Pinpoint the cell where the given text exists, returning its (X, Y) midpoint coordinate. 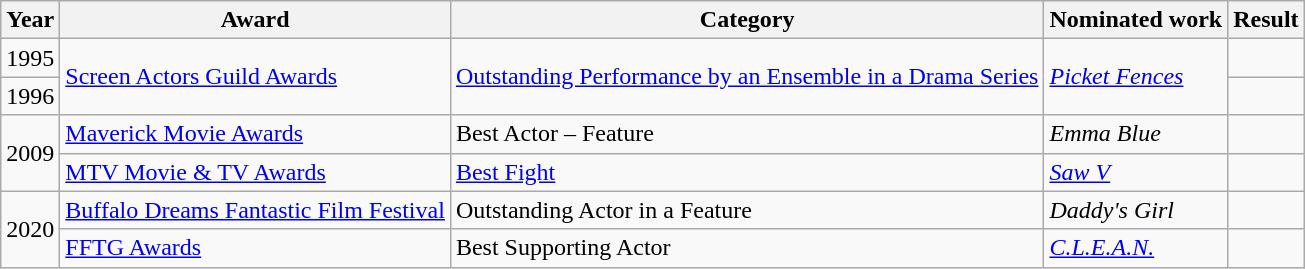
Screen Actors Guild Awards (256, 77)
Emma Blue (1136, 134)
1996 (30, 96)
Saw V (1136, 172)
Outstanding Performance by an Ensemble in a Drama Series (747, 77)
Picket Fences (1136, 77)
Buffalo Dreams Fantastic Film Festival (256, 210)
1995 (30, 58)
Category (747, 20)
Best Actor – Feature (747, 134)
Maverick Movie Awards (256, 134)
MTV Movie & TV Awards (256, 172)
Nominated work (1136, 20)
Daddy's Girl (1136, 210)
Best Fight (747, 172)
Best Supporting Actor (747, 248)
Result (1266, 20)
Award (256, 20)
2009 (30, 153)
2020 (30, 229)
Year (30, 20)
FFTG Awards (256, 248)
Outstanding Actor in a Feature (747, 210)
C.L.E.A.N. (1136, 248)
